For the text-containing cell, return its midpoint in [x, y] coordinate format. 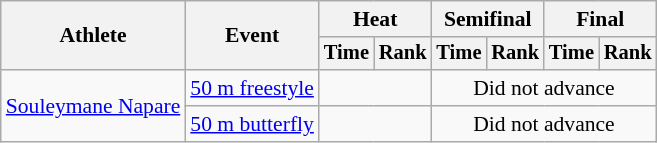
Souleymane Napare [94, 106]
Heat [375, 19]
50 m freestyle [252, 88]
Semifinal [487, 19]
Event [252, 36]
Final [600, 19]
Athlete [94, 36]
50 m butterfly [252, 124]
